Output the [X, Y] coordinate of the center of the cell containing the given text.  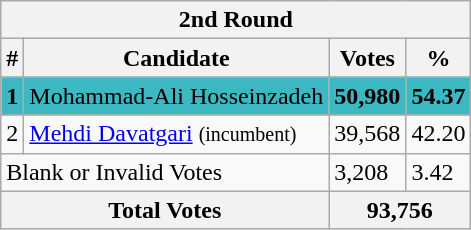
93,756 [400, 210]
Candidate [176, 58]
Mohammad-Ali Hosseinzadeh [176, 96]
3,208 [368, 172]
Blank or Invalid Votes [165, 172]
2 [12, 134]
Votes [368, 58]
# [12, 58]
2nd Round [236, 20]
1 [12, 96]
39,568 [368, 134]
% [438, 58]
50,980 [368, 96]
54.37 [438, 96]
Mehdi Davatgari (incumbent) [176, 134]
Total Votes [165, 210]
42.20 [438, 134]
3.42 [438, 172]
